Find where the given text appears and provide that cell's center as (X, Y) coordinate. 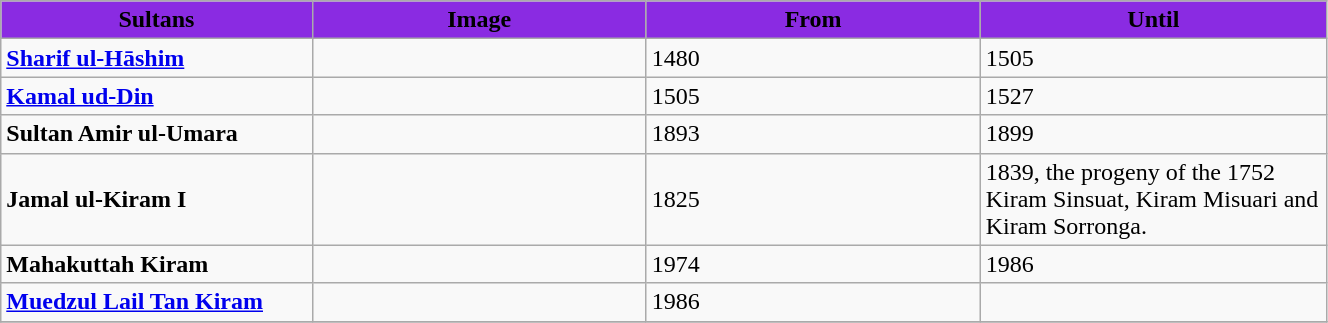
Sharif ul-Hāshim (156, 58)
1899 (1153, 134)
Sultans (156, 20)
1974 (813, 264)
Jamal ul-Kiram I (156, 199)
Image (479, 20)
1839, the progeny of the 1752 Kiram Sinsuat, Kiram Misuari and Kiram Sorronga. (1153, 199)
Kamal ud-Din (156, 96)
Sultan Amir ul-Umara (156, 134)
1480 (813, 58)
From (813, 20)
Muedzul Lail Tan Kiram (156, 302)
Mahakuttah Kiram (156, 264)
1893 (813, 134)
1527 (1153, 96)
1825 (813, 199)
Until (1153, 20)
